Extract the (X, Y) coordinate from the center of the cell holding the provided text.  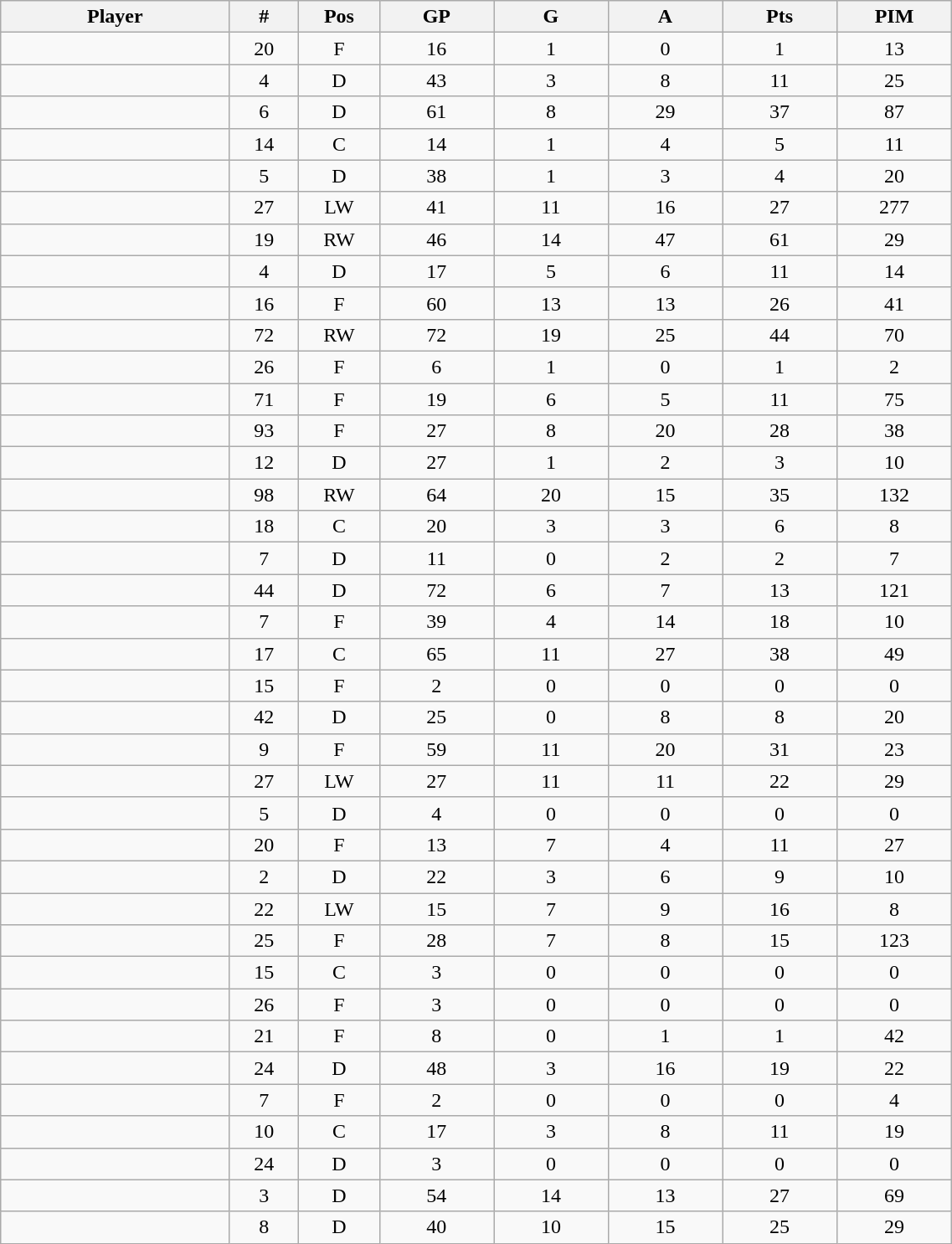
Player (116, 17)
PIM (894, 17)
12 (265, 463)
60 (437, 303)
49 (894, 654)
43 (437, 80)
277 (894, 208)
132 (894, 495)
40 (437, 1227)
93 (265, 431)
71 (265, 399)
121 (894, 590)
48 (437, 1068)
A (665, 17)
54 (437, 1195)
98 (265, 495)
G (551, 17)
# (265, 17)
64 (437, 495)
59 (437, 749)
35 (780, 495)
31 (780, 749)
69 (894, 1195)
Pts (780, 17)
123 (894, 941)
65 (437, 654)
75 (894, 399)
46 (437, 239)
70 (894, 335)
39 (437, 622)
37 (780, 112)
GP (437, 17)
21 (265, 1036)
47 (665, 239)
23 (894, 749)
Pos (339, 17)
87 (894, 112)
